Capture the cell that displays the provided text and extract its [X, Y] central coordinate. 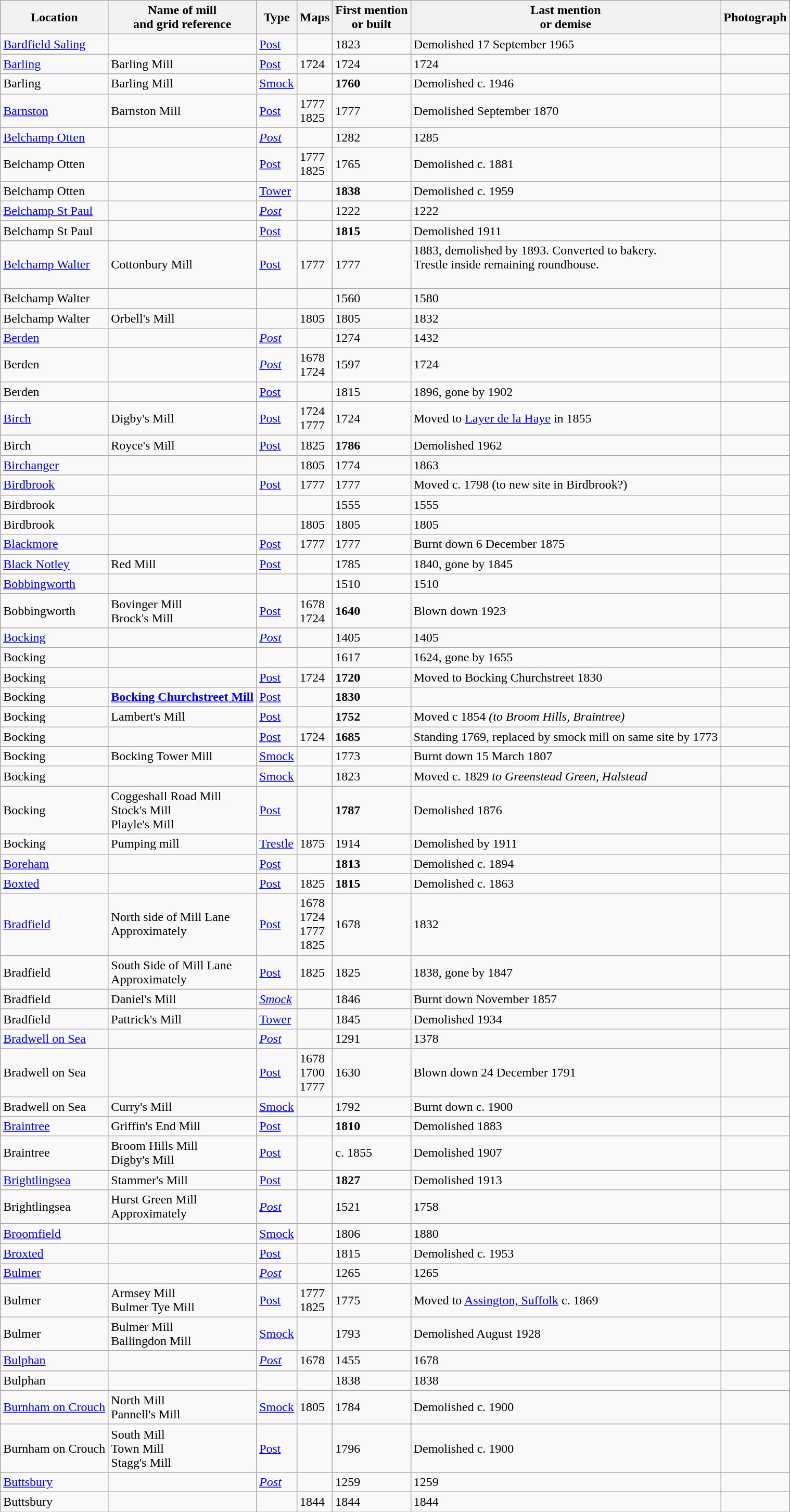
Stammer's Mill [182, 1180]
Broom Hills MillDigby's Mill [182, 1153]
Demolished 1962 [566, 445]
1521 [372, 1207]
1792 [372, 1107]
Barnston [54, 110]
1796 [372, 1448]
1793 [372, 1334]
1720 [372, 677]
Trestle [277, 844]
1640 [372, 611]
1863 [566, 465]
Burnt down 6 December 1875 [566, 544]
Birchanger [54, 465]
Last mention or demise [566, 18]
1914 [372, 844]
167817001777 [314, 1072]
Demolished c. 1959 [566, 191]
1840, gone by 1845 [566, 564]
Pumping mill [182, 844]
Burnt down November 1857 [566, 999]
1455 [372, 1361]
Bovinger MillBrock's Mill [182, 611]
1617 [372, 657]
Demolished 1911 [566, 230]
Orbell's Mill [182, 318]
1630 [372, 1072]
1580 [566, 298]
Demolished 17 September 1965 [566, 44]
Broomfield [54, 1234]
South Side of Mill Lane Approximately [182, 972]
1758 [566, 1207]
Lambert's Mill [182, 717]
Curry's Mill [182, 1107]
Red Mill [182, 564]
1685 [372, 737]
1786 [372, 445]
1883, demolished by 1893. Converted to bakery.Trestle inside remaining roundhouse. [566, 264]
1830 [372, 697]
1784 [372, 1407]
Bocking Churchstreet Mill [182, 697]
1806 [372, 1234]
1624, gone by 1655 [566, 657]
Daniel's Mill [182, 999]
Demolished c. 1863 [566, 883]
Bardfield Saling [54, 44]
Digby's Mill [182, 418]
Demolished c. 1894 [566, 864]
1838, gone by 1847 [566, 972]
1845 [372, 1019]
First mentionor built [372, 18]
Demolished 1934 [566, 1019]
1560 [372, 298]
Demolished c. 1953 [566, 1253]
Photograph [755, 18]
1282 [372, 137]
1827 [372, 1180]
Moved c. 1829 to Greenstead Green, Halstead [566, 776]
Demolished 1913 [566, 1180]
Demolished by 1911 [566, 844]
1785 [372, 564]
Black Notley [54, 564]
c. 1855 [372, 1153]
1775 [372, 1300]
Moved c 1854 (to Broom Hills, Braintree) [566, 717]
1432 [566, 338]
South MillTown MillStagg's Mill [182, 1448]
Burnt down c. 1900 [566, 1107]
Demolished August 1928 [566, 1334]
1597 [372, 365]
Demolished September 1870 [566, 110]
1773 [372, 757]
1765 [372, 164]
Location [54, 18]
Moved c. 1798 (to new site in Birdbrook?) [566, 485]
1291 [372, 1039]
Name of milland grid reference [182, 18]
North side of Mill Lane Approximately [182, 924]
Maps [314, 18]
Type [277, 18]
Demolished 1883 [566, 1126]
Demolished c. 1946 [566, 84]
Moved to Bocking Churchstreet 1830 [566, 677]
1760 [372, 84]
Boxted [54, 883]
Moved to Assington, Suffolk c. 1869 [566, 1300]
1875 [314, 844]
1752 [372, 717]
Boreham [54, 864]
1774 [372, 465]
Demolished 1876 [566, 810]
Standing 1769, replaced by smock mill on same site by 1773 [566, 737]
Pattrick's Mill [182, 1019]
1274 [372, 338]
North MillPannell's Mill [182, 1407]
Blown down 24 December 1791 [566, 1072]
17241777 [314, 418]
Broxted [54, 1253]
Cottonbury Mill [182, 264]
1880 [566, 1234]
Barnston Mill [182, 110]
Coggeshall Road Mill Stock's Mill Playle's Mill [182, 810]
1846 [372, 999]
1678172417771825 [314, 924]
Armsey MillBulmer Tye Mill [182, 1300]
Blown down 1923 [566, 611]
Moved to Layer de la Haye in 1855 [566, 418]
Demolished 1907 [566, 1153]
1378 [566, 1039]
1285 [566, 137]
Burnt down 15 March 1807 [566, 757]
Demolished c. 1881 [566, 164]
Blackmore [54, 544]
1896, gone by 1902 [566, 392]
Hurst Green Mill Approximately [182, 1207]
Griffin's End Mill [182, 1126]
Royce's Mill [182, 445]
Bulmer MillBallingdon Mill [182, 1334]
1787 [372, 810]
1813 [372, 864]
1810 [372, 1126]
Bocking Tower Mill [182, 757]
